Output the (X, Y) coordinate of the center of the cell containing the given text.  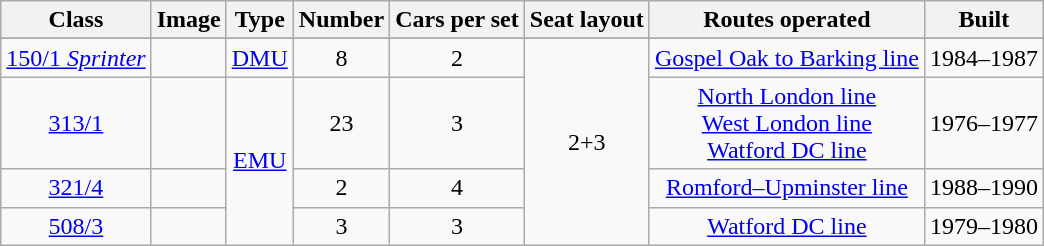
4 (458, 188)
Routes operated (786, 20)
DMU (260, 58)
313/1 (76, 123)
1988–1990 (984, 188)
Romford–Upminster line (786, 188)
1984–1987 (984, 58)
Type (260, 20)
508/3 (76, 226)
1976–1977 (984, 123)
Gospel Oak to Barking line (786, 58)
Image (188, 20)
North London lineWest London lineWatford DC line (786, 123)
Class (76, 20)
23 (341, 123)
Cars per set (458, 20)
Watford DC line (786, 226)
EMU (260, 161)
Built (984, 20)
Number (341, 20)
2+3 (586, 142)
8 (341, 58)
1979–1980 (984, 226)
321/4 (76, 188)
150/1 Sprinter (76, 58)
Seat layout (586, 20)
